Identify which cell holds the provided text, then report its [x, y] central coordinate. 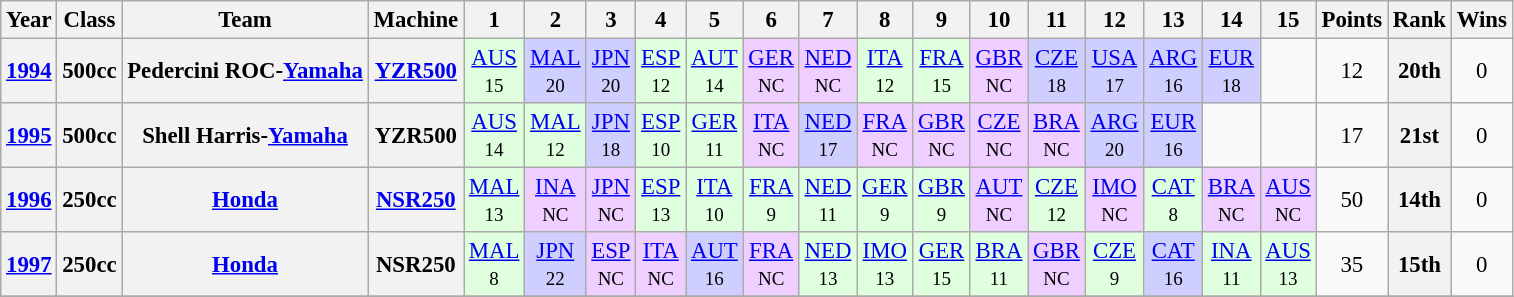
13 [1174, 20]
35 [1352, 264]
4 [661, 20]
Wins [1482, 20]
CAT16 [1174, 264]
AUT14 [714, 72]
ITA10 [714, 200]
JPN18 [611, 136]
ITA12 [885, 72]
7 [828, 20]
Class [90, 20]
21st [1420, 136]
AUS14 [494, 136]
Points [1352, 20]
AUT16 [714, 264]
AUSNC [1288, 200]
ARG16 [1174, 72]
Machine [416, 20]
JPN20 [611, 72]
17 [1352, 136]
ESP10 [661, 136]
5 [714, 20]
IMONC [1114, 200]
9 [942, 20]
1995 [29, 136]
Rank [1420, 20]
FRA9 [771, 200]
GER15 [942, 264]
NED17 [828, 136]
50 [1352, 200]
1 [494, 20]
1994 [29, 72]
Year [29, 20]
MAL8 [494, 264]
Team [245, 20]
MAL13 [494, 200]
8 [885, 20]
ESP13 [661, 200]
MAL12 [556, 136]
Shell Harris-Yamaha [245, 136]
INA11 [1232, 264]
14 [1232, 20]
GER11 [714, 136]
1997 [29, 264]
10 [998, 20]
IMO13 [885, 264]
GER9 [885, 200]
ARG20 [1114, 136]
3 [611, 20]
CZE12 [1056, 200]
GBR9 [942, 200]
JPNNC [611, 200]
AUS13 [1288, 264]
AUS15 [494, 72]
INANC [556, 200]
NED13 [828, 264]
CZE9 [1114, 264]
EUR16 [1174, 136]
1996 [29, 200]
MAL20 [556, 72]
Pedercini ROC-Yamaha [245, 72]
20th [1420, 72]
JPN22 [556, 264]
11 [1056, 20]
NED11 [828, 200]
FRA15 [942, 72]
14th [1420, 200]
CZE18 [1056, 72]
15th [1420, 264]
CAT8 [1174, 200]
ESP12 [661, 72]
2 [556, 20]
GERNC [771, 72]
ESPNC [611, 264]
USA17 [1114, 72]
EUR18 [1232, 72]
CZENC [998, 136]
NEDNC [828, 72]
BRA11 [998, 264]
6 [771, 20]
15 [1288, 20]
AUTNC [998, 200]
